Pinpoint the cell where the given text exists, returning its (x, y) midpoint coordinate. 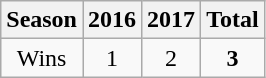
2017 (172, 20)
2 (172, 58)
Total (233, 20)
1 (112, 58)
3 (233, 58)
Wins (42, 58)
2016 (112, 20)
Season (42, 20)
